Identify which cell holds the provided text, then report its [x, y] central coordinate. 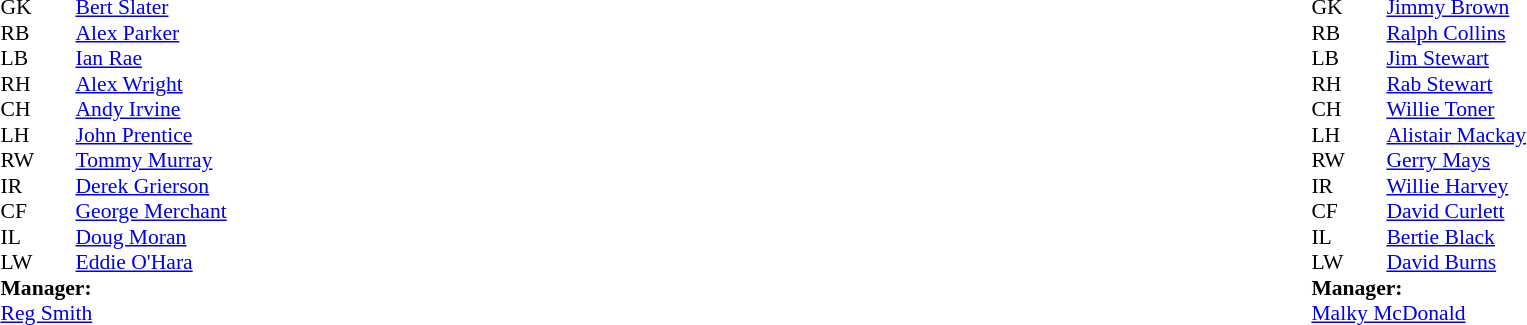
Andy Irvine [152, 109]
Alistair Mackay [1456, 135]
George Merchant [152, 211]
Eddie O'Hara [152, 263]
David Burns [1456, 263]
Tommy Murray [152, 161]
Willie Harvey [1456, 186]
Gerry Mays [1456, 161]
Alex Wright [152, 84]
Derek Grierson [152, 186]
Jim Stewart [1456, 59]
Bertie Black [1456, 237]
Rab Stewart [1456, 84]
Alex Parker [152, 33]
Ralph Collins [1456, 33]
John Prentice [152, 135]
David Curlett [1456, 211]
Doug Moran [152, 237]
Willie Toner [1456, 109]
Ian Rae [152, 59]
